Output the [x, y] coordinate of the center of the cell containing the given text.  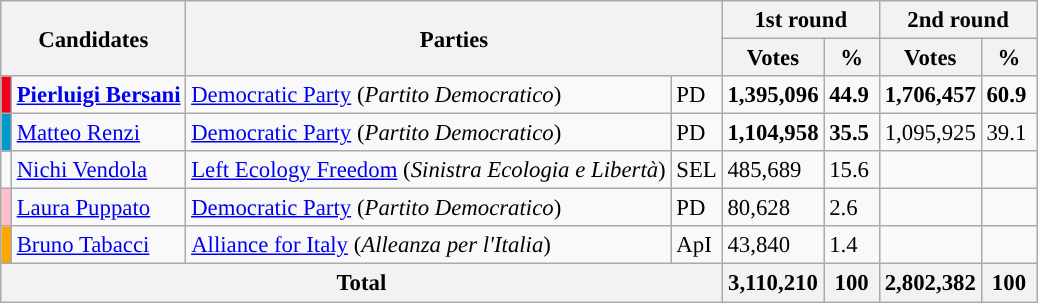
1st round [800, 20]
2.6 [852, 208]
15.6 [852, 170]
Bruno Tabacci [98, 245]
Laura Puppato [98, 208]
Total [362, 283]
Candidates [94, 38]
Nichi Vendola [98, 170]
2,802,382 [930, 283]
1.4 [852, 245]
Matteo Renzi [98, 133]
35.5 [852, 133]
1,104,958 [773, 133]
80,628 [773, 208]
3,110,210 [773, 283]
Pierluigi Bersani [98, 95]
39.1 [1009, 133]
ApI [696, 245]
44.9 [852, 95]
SEL [696, 170]
1,395,096 [773, 95]
1,706,457 [930, 95]
2nd round [958, 20]
Alliance for Italy (Alleanza per l'Italia) [428, 245]
Left Ecology Freedom (Sinistra Ecologia e Libertà) [428, 170]
60.9 [1009, 95]
Parties [454, 38]
43,840 [773, 245]
485,689 [773, 170]
1,095,925 [930, 133]
